Detect which cell encompasses the target text, then output its (X, Y) center coordinate. 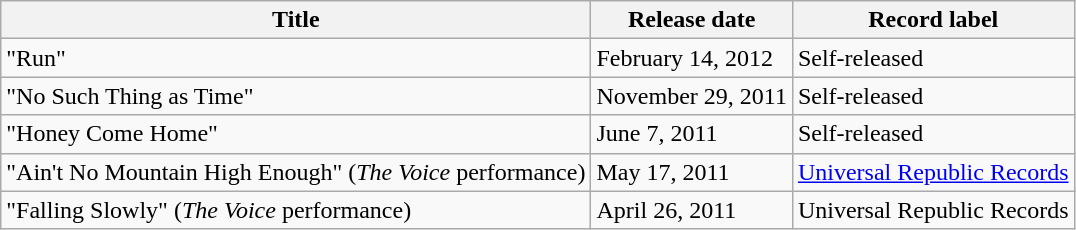
Record label (933, 20)
"No Such Thing as Time" (296, 96)
"Falling Slowly" (The Voice performance) (296, 210)
April 26, 2011 (692, 210)
November 29, 2011 (692, 96)
February 14, 2012 (692, 58)
"Honey Come Home" (296, 134)
May 17, 2011 (692, 172)
"Run" (296, 58)
"Ain't No Mountain High Enough" (The Voice performance) (296, 172)
Title (296, 20)
June 7, 2011 (692, 134)
Release date (692, 20)
